Identify which cell holds the provided text, then report its (x, y) central coordinate. 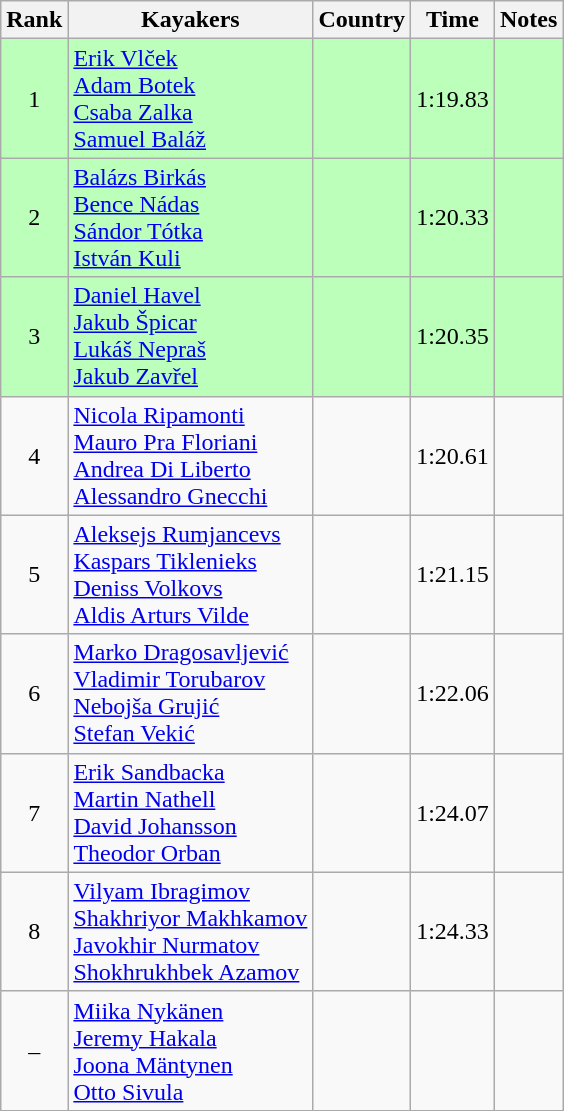
1:22.06 (453, 694)
Notes (528, 20)
2 (34, 218)
7 (34, 812)
1:24.07 (453, 812)
Daniel HavelJakub ŠpicarLukáš NeprašJakub Zavřel (190, 336)
Marko DragosavljevićVladimir TorubarovNebojša GrujićStefan Vekić (190, 694)
1:20.33 (453, 218)
Kayakers (190, 20)
Country (362, 20)
4 (34, 456)
Vilyam IbragimovShakhriyor MakhkamovJavokhir NurmatovShokhrukhbek Azamov (190, 932)
Erik VlčekAdam BotekCsaba ZalkaSamuel Baláž (190, 98)
3 (34, 336)
Rank (34, 20)
5 (34, 574)
– (34, 1050)
1:19.83 (453, 98)
Miika NykänenJeremy HakalaJoona MäntynenOtto Sivula (190, 1050)
6 (34, 694)
1:20.61 (453, 456)
Balázs BirkásBence NádasSándor TótkaIstván Kuli (190, 218)
1:24.33 (453, 932)
1 (34, 98)
Aleksejs RumjancevsKaspars TiklenieksDeniss VolkovsAldis Arturs Vilde (190, 574)
Nicola RipamontiMauro Pra FlorianiAndrea Di LibertoAlessandro Gnecchi (190, 456)
1:20.35 (453, 336)
Erik SandbackaMartin NathellDavid JohanssonTheodor Orban (190, 812)
8 (34, 932)
Time (453, 20)
1:21.15 (453, 574)
